Return [X, Y] of the center of cell containing provided text 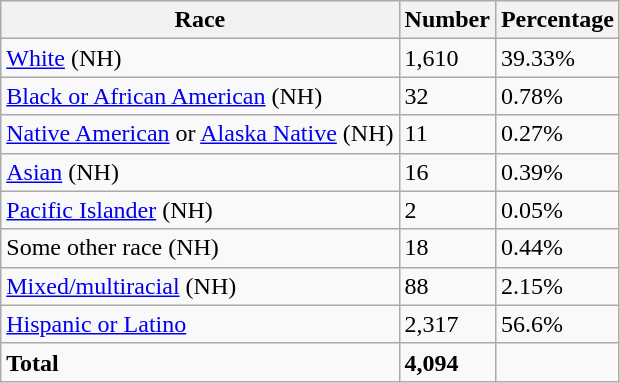
11 [447, 134]
56.6% [557, 324]
Pacific Islander (NH) [200, 210]
Some other race (NH) [200, 248]
0.44% [557, 248]
88 [447, 286]
2.15% [557, 286]
Percentage [557, 20]
Mixed/multiracial (NH) [200, 286]
32 [447, 96]
39.33% [557, 58]
4,094 [447, 362]
Number [447, 20]
Asian (NH) [200, 172]
Hispanic or Latino [200, 324]
18 [447, 248]
Black or African American (NH) [200, 96]
Total [200, 362]
White (NH) [200, 58]
2,317 [447, 324]
Native American or Alaska Native (NH) [200, 134]
0.39% [557, 172]
0.05% [557, 210]
Race [200, 20]
16 [447, 172]
1,610 [447, 58]
0.27% [557, 134]
2 [447, 210]
0.78% [557, 96]
